Output the [X, Y] coordinate of the center of the cell containing the given text.  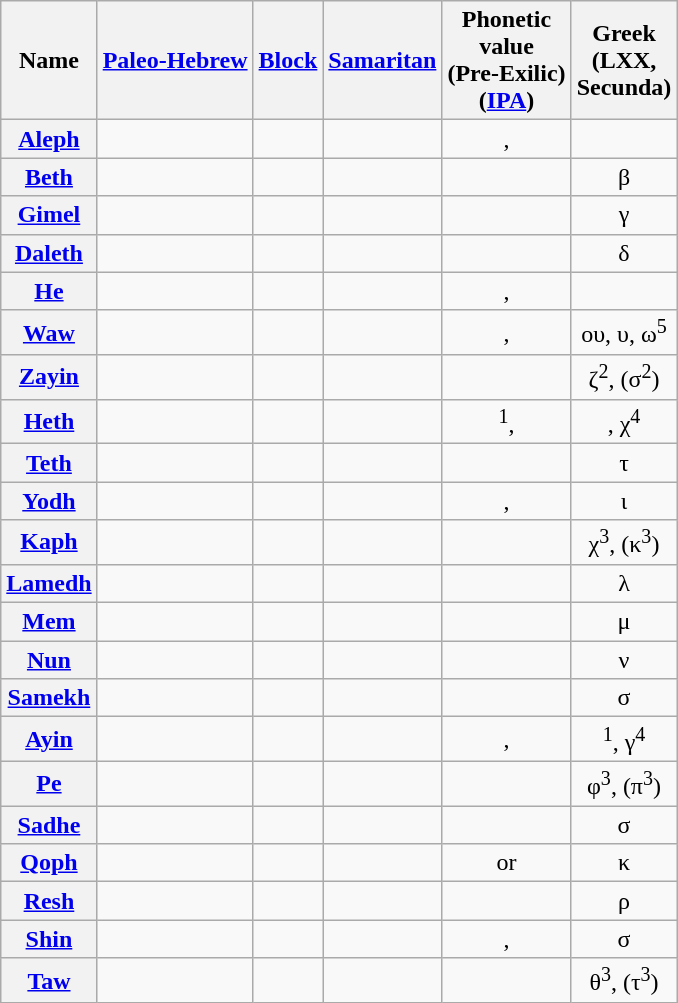
Pe [49, 784]
θ3, (τ3) [624, 980]
Samaritan [382, 60]
Sadhe [49, 825]
γ [624, 215]
Gimel [49, 215]
ι [624, 501]
Yodh [49, 501]
Ayin [49, 740]
ου, υ, ω5 [624, 332]
Aleph [49, 139]
Teth [49, 463]
Greek(LXX,Secunda) [624, 60]
Nun [49, 660]
Beth [49, 177]
τ [624, 463]
Heth [49, 422]
Taw [49, 980]
Lamedh [49, 583]
Waw [49, 332]
κ [624, 863]
Qoph [49, 863]
ρ [624, 901]
, χ4 [624, 422]
Samekh [49, 698]
Zayin [49, 378]
φ3, (π3) [624, 784]
Block [288, 60]
1, [506, 422]
Resh [49, 901]
He [49, 291]
Paleo-Hebrew [175, 60]
δ [624, 253]
Name [49, 60]
Mem [49, 622]
or [506, 863]
Daleth [49, 253]
Shin [49, 939]
μ [624, 622]
ν [624, 660]
λ [624, 583]
χ3, (κ3) [624, 542]
Phoneticvalue(Pre-Exilic)(IPA) [506, 60]
β [624, 177]
1, γ4 [624, 740]
ζ2, (σ2) [624, 378]
Kaph [49, 542]
